Determine the [X, Y] coordinate at the center of the cell enclosing the given text.  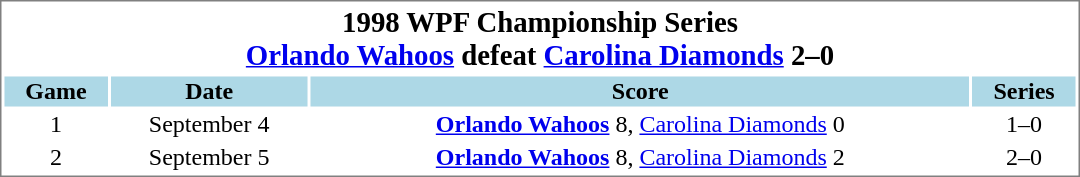
September 5 [209, 157]
2–0 [1024, 157]
Orlando Wahoos 8, Carolina Diamonds 0 [640, 125]
Game [56, 91]
2 [56, 157]
Series [1024, 91]
Date [209, 91]
September 4 [209, 125]
1 [56, 125]
1998 WPF Championship SeriesOrlando Wahoos defeat Carolina Diamonds 2–0 [540, 38]
Orlando Wahoos 8, Carolina Diamonds 2 [640, 157]
1–0 [1024, 125]
Score [640, 91]
